From the cell containing the given text, extract its center point as [X, Y] coordinate. 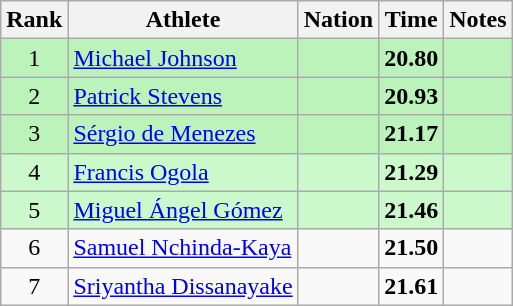
21.46 [412, 210]
21.61 [412, 286]
Athlete [183, 20]
Francis Ogola [183, 172]
3 [34, 134]
21.29 [412, 172]
7 [34, 286]
4 [34, 172]
2 [34, 96]
Sriyantha Dissanayake [183, 286]
Patrick Stevens [183, 96]
20.80 [412, 58]
Nation [338, 20]
5 [34, 210]
6 [34, 248]
Time [412, 20]
Samuel Nchinda-Kaya [183, 248]
Notes [478, 20]
Michael Johnson [183, 58]
Rank [34, 20]
20.93 [412, 96]
Sérgio de Menezes [183, 134]
1 [34, 58]
21.50 [412, 248]
Miguel Ángel Gómez [183, 210]
21.17 [412, 134]
